Pinpoint the cell where the given text exists, returning its (X, Y) midpoint coordinate. 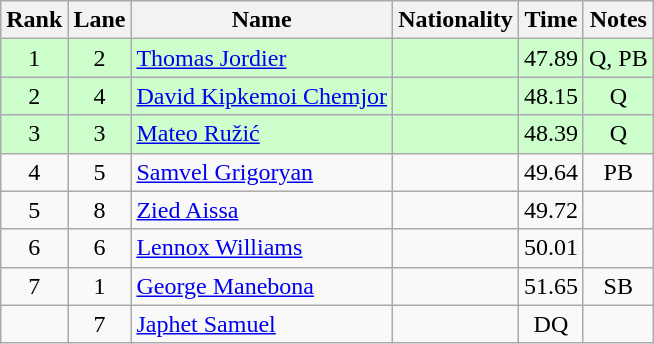
Nationality (456, 20)
48.15 (550, 96)
Mateo Ružić (262, 134)
50.01 (550, 248)
DQ (550, 324)
Q, PB (618, 58)
PB (618, 172)
8 (100, 210)
Name (262, 20)
47.89 (550, 58)
Notes (618, 20)
Samvel Grigoryan (262, 172)
49.64 (550, 172)
51.65 (550, 286)
David Kipkemoi Chemjor (262, 96)
48.39 (550, 134)
SB (618, 286)
Japhet Samuel (262, 324)
George Manebona (262, 286)
Lennox Williams (262, 248)
Zied Aissa (262, 210)
Time (550, 20)
Rank (34, 20)
Thomas Jordier (262, 58)
Lane (100, 20)
49.72 (550, 210)
